Scan for the cell matching the given text and deliver its [x, y] coordinate at center. 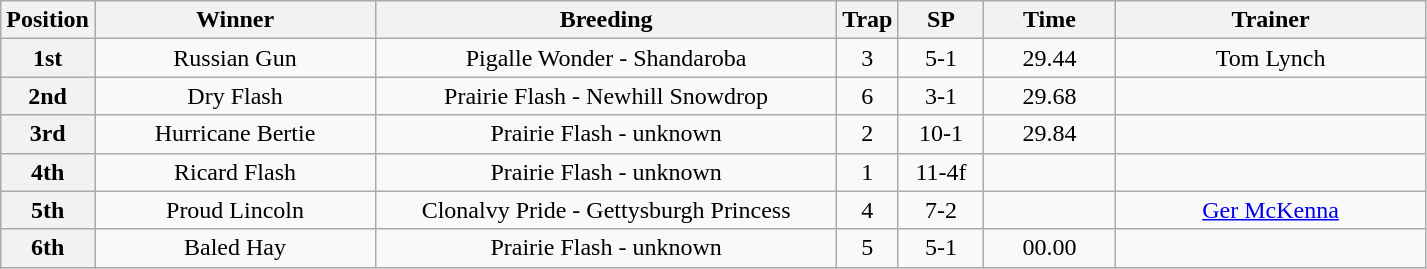
4th [48, 172]
Breeding [606, 20]
Time [1050, 20]
1 [868, 172]
Ger McKenna [1270, 210]
3-1 [941, 96]
00.00 [1050, 248]
6th [48, 248]
3rd [48, 134]
Winner [234, 20]
5th [48, 210]
Baled Hay [234, 248]
2 [868, 134]
5 [868, 248]
Ricard Flash [234, 172]
7-2 [941, 210]
SP [941, 20]
11-4f [941, 172]
Russian Gun [234, 58]
1st [48, 58]
Clonalvy Pride - Gettysburgh Princess [606, 210]
29.84 [1050, 134]
10-1 [941, 134]
3 [868, 58]
Position [48, 20]
Trap [868, 20]
Hurricane Bertie [234, 134]
6 [868, 96]
Pigalle Wonder - Shandaroba [606, 58]
Prairie Flash - Newhill Snowdrop [606, 96]
29.44 [1050, 58]
Tom Lynch [1270, 58]
29.68 [1050, 96]
Trainer [1270, 20]
4 [868, 210]
Proud Lincoln [234, 210]
2nd [48, 96]
Dry Flash [234, 96]
